Output the [X, Y] coordinate of the center of the cell containing the given text.  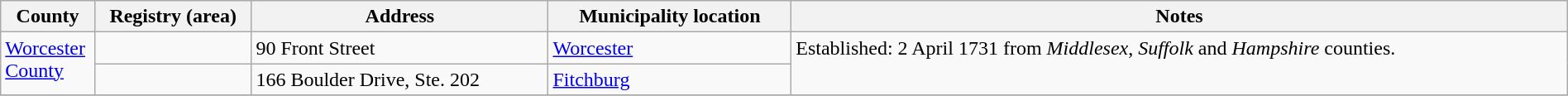
Worcester [670, 48]
Address [400, 17]
Notes [1179, 17]
County [48, 17]
166 Boulder Drive, Ste. 202 [400, 79]
Worcester County [48, 64]
Fitchburg [670, 79]
90 Front Street [400, 48]
Registry (area) [172, 17]
Municipality location [670, 17]
Established: 2 April 1731 from Middlesex, Suffolk and Hampshire counties. [1179, 64]
